Extract the [X, Y] coordinate from the center of the cell holding the provided text.  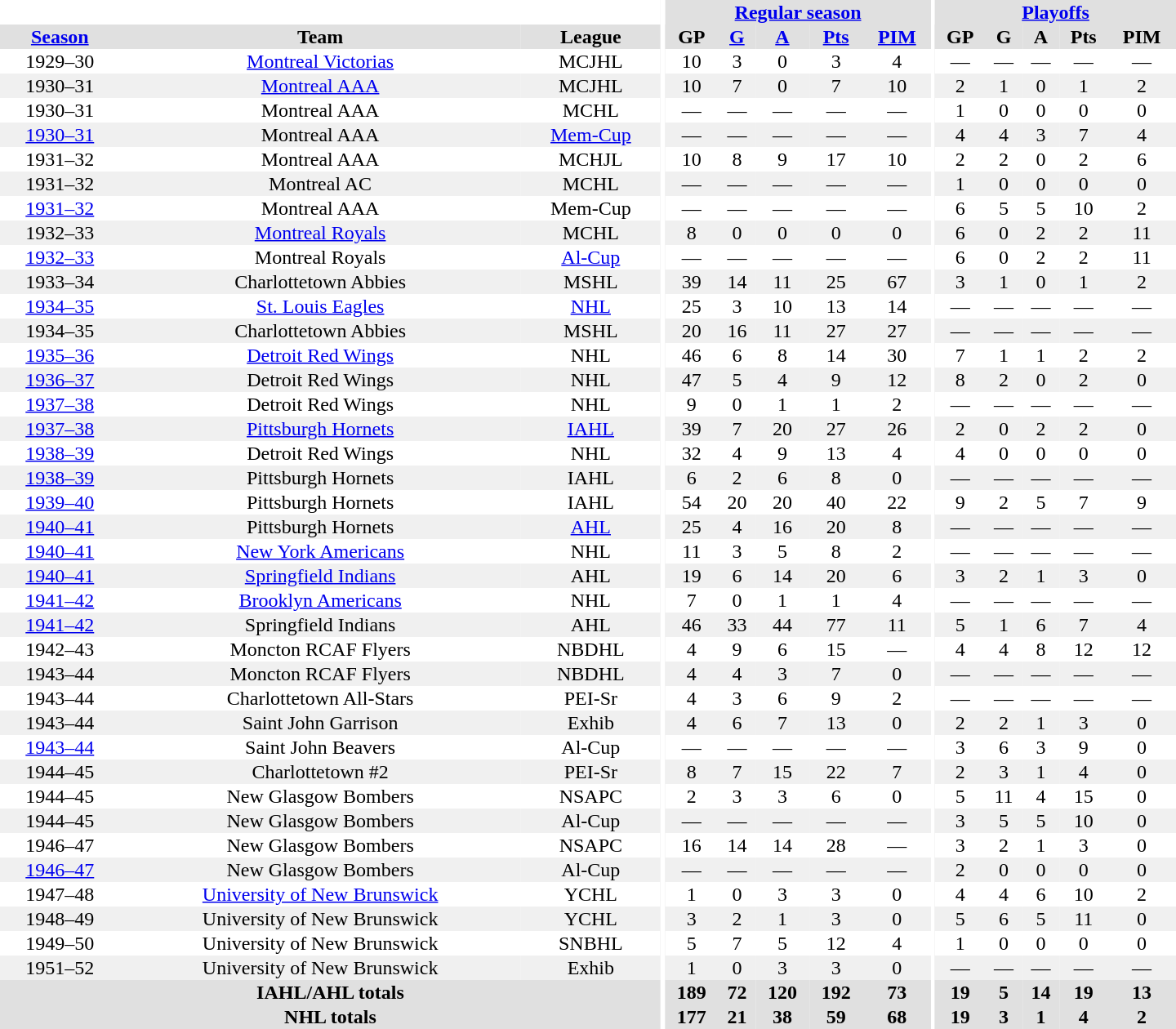
St. Louis Eagles [320, 306]
72 [737, 992]
Regular season [798, 12]
League [591, 37]
1929–30 [60, 61]
1933–34 [60, 282]
New York Americans [320, 551]
120 [782, 992]
Montreal Victorias [320, 61]
67 [897, 282]
44 [782, 625]
33 [737, 625]
Saint John Garrison [320, 723]
59 [836, 1017]
1949–50 [60, 943]
68 [897, 1017]
189 [692, 992]
177 [692, 1017]
SNBHL [591, 943]
1942–43 [60, 649]
192 [836, 992]
Saint John Beavers [320, 747]
Playoffs [1055, 12]
21 [737, 1017]
30 [897, 355]
47 [692, 380]
Brooklyn Americans [320, 600]
1951–52 [60, 968]
32 [692, 453]
1936–37 [60, 380]
77 [836, 625]
IAHL/AHL totals [330, 992]
38 [782, 1017]
26 [897, 429]
54 [692, 502]
Charlottetown All-Stars [320, 698]
Charlottetown #2 [320, 772]
Team [320, 37]
1935–36 [60, 355]
MCHJL [591, 159]
1948–49 [60, 919]
1947–48 [60, 894]
Montreal AC [320, 184]
40 [836, 502]
28 [836, 845]
1939–40 [60, 502]
17 [836, 159]
73 [897, 992]
Season [60, 37]
NHL totals [330, 1017]
